Extract the [X, Y] coordinate from the center of the cell holding the provided text.  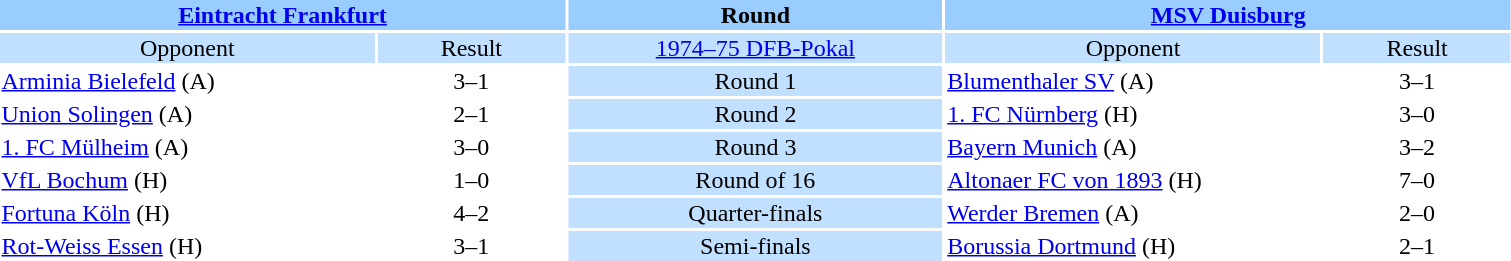
2–0 [1416, 213]
Round 2 [756, 114]
Semi-finals [756, 246]
Bayern Munich (A) [1134, 147]
Borussia Dortmund (H) [1134, 246]
Quarter-finals [756, 213]
Round of 16 [756, 180]
Blumenthaler SV (A) [1134, 81]
Eintracht Frankfurt [282, 15]
7–0 [1416, 180]
Union Solingen (A) [188, 114]
Arminia Bielefeld (A) [188, 81]
Round 1 [756, 81]
3–2 [1416, 147]
1. FC Mülheim (A) [188, 147]
MSV Duisburg [1228, 15]
Altonaer FC von 1893 (H) [1134, 180]
1. FC Nürnberg (H) [1134, 114]
Werder Bremen (A) [1134, 213]
Fortuna Köln (H) [188, 213]
4–2 [472, 213]
Rot-Weiss Essen (H) [188, 246]
VfL Bochum (H) [188, 180]
1–0 [472, 180]
Round 3 [756, 147]
1974–75 DFB-Pokal [756, 48]
Round [756, 15]
